Search for the cell housing the specified text and yield its [x, y] center coordinate. 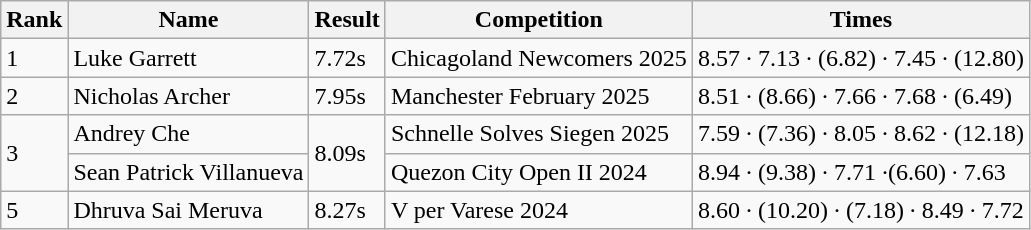
Chicagoland Newcomers 2025 [538, 58]
Times [860, 20]
Result [347, 20]
7.59 · (7.36) · 8.05 · 8.62 · (12.18) [860, 134]
5 [34, 210]
1 [34, 58]
Rank [34, 20]
Schnelle Solves Siegen 2025 [538, 134]
Competition [538, 20]
8.51 · (8.66) · 7.66 · 7.68 · (6.49) [860, 96]
Quezon City Open II 2024 [538, 172]
Luke Garrett [188, 58]
8.60 · (10.20) · (7.18) · 8.49 · 7.72 [860, 210]
8.09s [347, 153]
7.95s [347, 96]
Name [188, 20]
8.94 · (9.38) · 7.71 ·(6.60) · 7.63 [860, 172]
V per Varese 2024 [538, 210]
Dhruva Sai Meruva [188, 210]
8.57 · 7.13 · (6.82) · 7.45 · (12.80) [860, 58]
7.72s [347, 58]
8.27s [347, 210]
2 [34, 96]
Nicholas Archer [188, 96]
3 [34, 153]
Manchester February 2025 [538, 96]
Sean Patrick Villanueva [188, 172]
Andrey Che [188, 134]
